For the text-containing cell, return its midpoint in (X, Y) coordinate format. 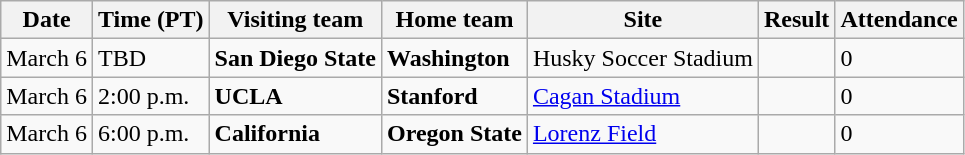
Stanford (454, 96)
Attendance (899, 20)
6:00 p.m. (150, 134)
UCLA (295, 96)
Washington (454, 58)
Lorenz Field (642, 134)
TBD (150, 58)
Oregon State (454, 134)
Cagan Stadium (642, 96)
Result (796, 20)
Visiting team (295, 20)
Site (642, 20)
Home team (454, 20)
California (295, 134)
San Diego State (295, 58)
2:00 p.m. (150, 96)
Date (47, 20)
Husky Soccer Stadium (642, 58)
Time (PT) (150, 20)
